Find where the given text appears and provide that cell's center as (x, y) coordinate. 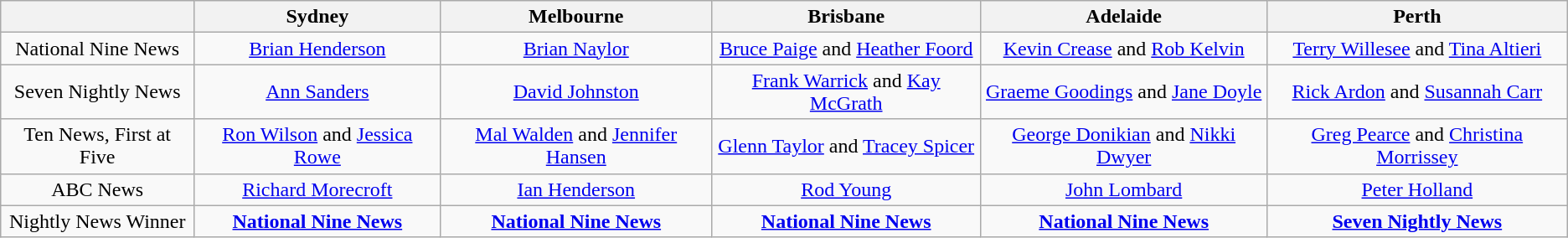
Brisbane (846, 17)
Terry Willesee and Tina Altieri (1417, 49)
Adelaide (1124, 17)
Kevin Crease and Rob Kelvin (1124, 49)
Richard Morecroft (317, 189)
Sydney (317, 17)
Peter Holland (1417, 189)
Frank Warrick and Kay McGrath (846, 92)
ABC News (97, 189)
David Johnston (576, 92)
Melbourne (576, 17)
Ann Sanders (317, 92)
Rod Young (846, 189)
Ten News, First at Five (97, 146)
Ian Henderson (576, 189)
Rick Ardon and Susannah Carr (1417, 92)
Mal Walden and Jennifer Hansen (576, 146)
Perth (1417, 17)
Nightly News Winner (97, 221)
George Donikian and Nikki Dwyer (1124, 146)
Glenn Taylor and Tracey Spicer (846, 146)
Brian Naylor (576, 49)
John Lombard (1124, 189)
Graeme Goodings and Jane Doyle (1124, 92)
Greg Pearce and Christina Morrissey (1417, 146)
Bruce Paige and Heather Foord (846, 49)
Ron Wilson and Jessica Rowe (317, 146)
Brian Henderson (317, 49)
